Return [x, y] of the center of cell containing provided text 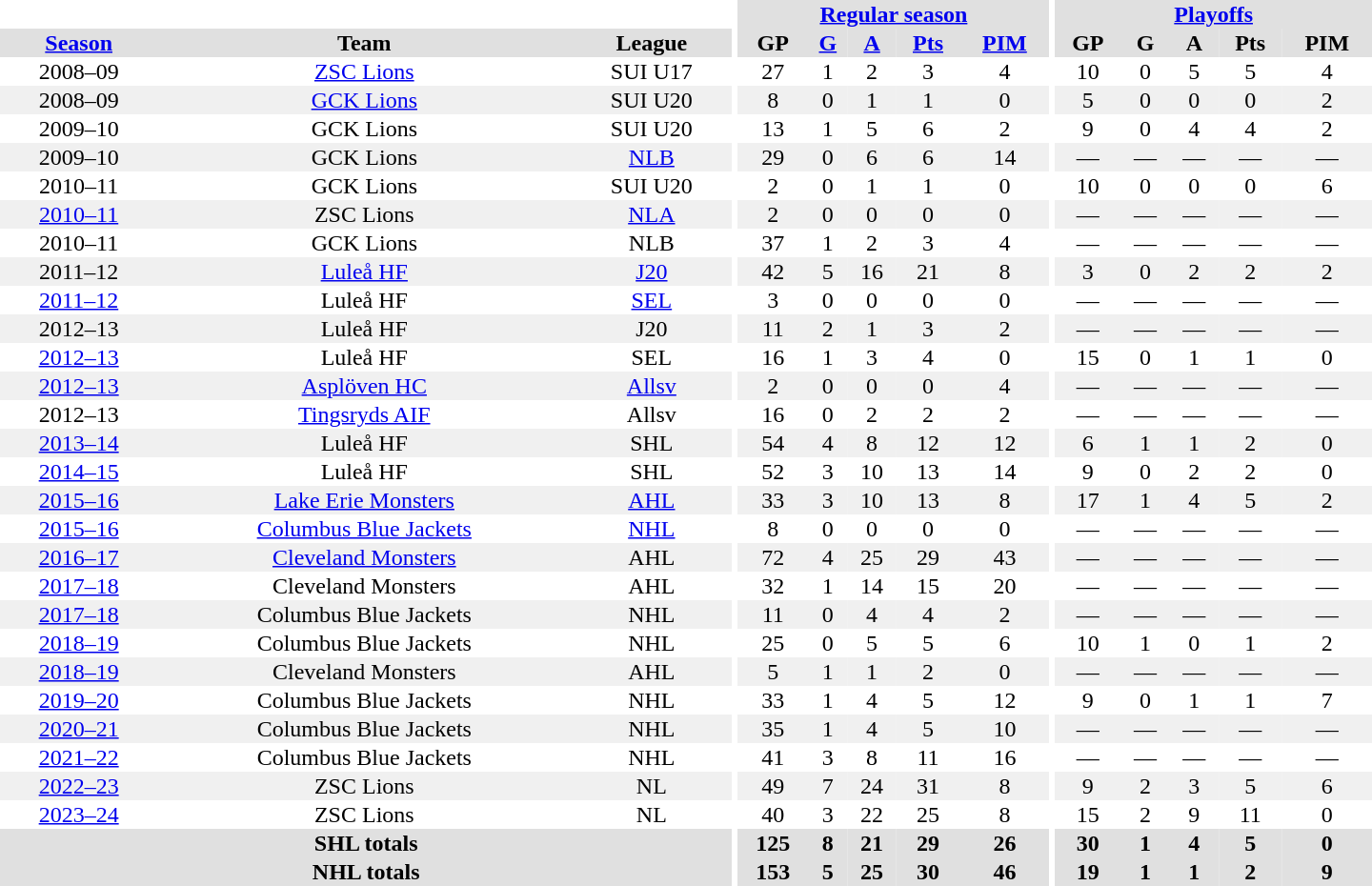
19 [1088, 872]
40 [773, 815]
2014–15 [78, 472]
17 [1088, 500]
125 [773, 843]
2020–21 [78, 729]
22 [871, 815]
37 [773, 243]
54 [773, 443]
Asplöven HC [364, 386]
49 [773, 786]
72 [773, 557]
2016–17 [78, 557]
Tingsryds AIF [364, 414]
SUI U17 [652, 71]
52 [773, 472]
42 [773, 272]
2023–24 [78, 815]
43 [1004, 557]
SHL totals [366, 843]
2013–14 [78, 443]
153 [773, 872]
NLA [652, 214]
46 [1004, 872]
2019–20 [78, 700]
32 [773, 586]
35 [773, 729]
Season [78, 43]
Lake Erie Monsters [364, 500]
31 [928, 786]
Team [364, 43]
2021–22 [78, 757]
League [652, 43]
41 [773, 757]
20 [1004, 586]
27 [773, 71]
Regular season [894, 14]
NHL totals [366, 872]
26 [1004, 843]
Playoffs [1214, 14]
24 [871, 786]
2022–23 [78, 786]
